For the text-containing cell, return its midpoint in (X, Y) coordinate format. 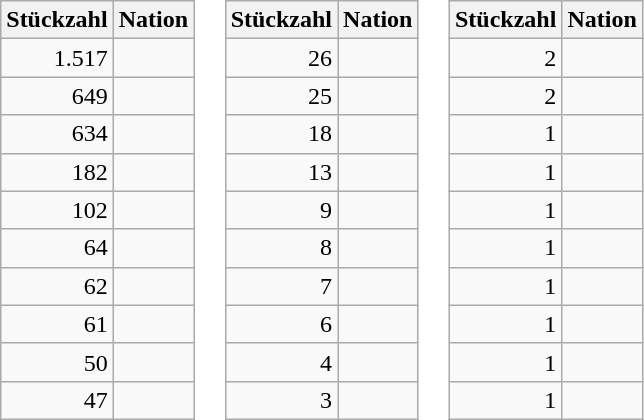
18 (281, 134)
3 (281, 400)
25 (281, 96)
26 (281, 58)
634 (57, 134)
182 (57, 172)
4 (281, 362)
102 (57, 210)
8 (281, 248)
61 (57, 324)
62 (57, 286)
649 (57, 96)
47 (57, 400)
1.517 (57, 58)
7 (281, 286)
64 (57, 248)
13 (281, 172)
9 (281, 210)
6 (281, 324)
50 (57, 362)
